Pinpoint the cell where the given text exists, returning its (x, y) midpoint coordinate. 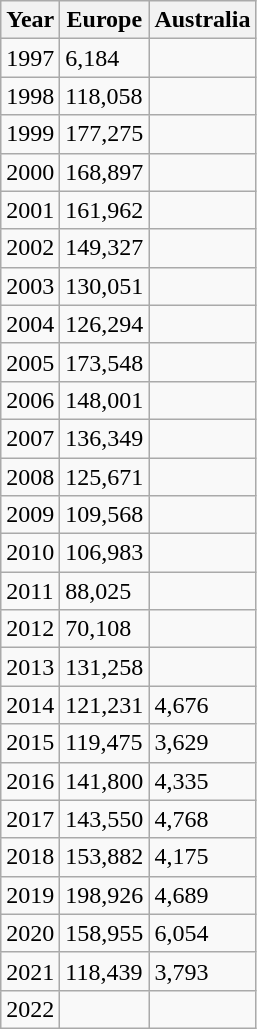
118,058 (104, 96)
1999 (30, 134)
130,051 (104, 286)
2000 (30, 172)
70,108 (104, 629)
Year (30, 20)
2013 (30, 667)
2003 (30, 286)
168,897 (104, 172)
121,231 (104, 705)
2005 (30, 362)
2021 (30, 971)
88,025 (104, 591)
119,475 (104, 743)
161,962 (104, 210)
2004 (30, 324)
Europe (104, 20)
3,629 (202, 743)
4,335 (202, 781)
2001 (30, 210)
2011 (30, 591)
4,676 (202, 705)
2010 (30, 553)
1997 (30, 58)
2014 (30, 705)
153,882 (104, 857)
109,568 (104, 515)
2017 (30, 819)
4,175 (202, 857)
118,439 (104, 971)
2019 (30, 895)
4,768 (202, 819)
2016 (30, 781)
6,054 (202, 933)
6,184 (104, 58)
177,275 (104, 134)
173,548 (104, 362)
1998 (30, 96)
4,689 (202, 895)
2008 (30, 477)
141,800 (104, 781)
Australia (202, 20)
158,955 (104, 933)
148,001 (104, 400)
143,550 (104, 819)
3,793 (202, 971)
2020 (30, 933)
149,327 (104, 248)
131,258 (104, 667)
125,671 (104, 477)
136,349 (104, 438)
2007 (30, 438)
2006 (30, 400)
198,926 (104, 895)
2022 (30, 1009)
2002 (30, 248)
2009 (30, 515)
2012 (30, 629)
126,294 (104, 324)
2018 (30, 857)
106,983 (104, 553)
2015 (30, 743)
